Determine the [x, y] coordinate at the center of the cell enclosing the given text.  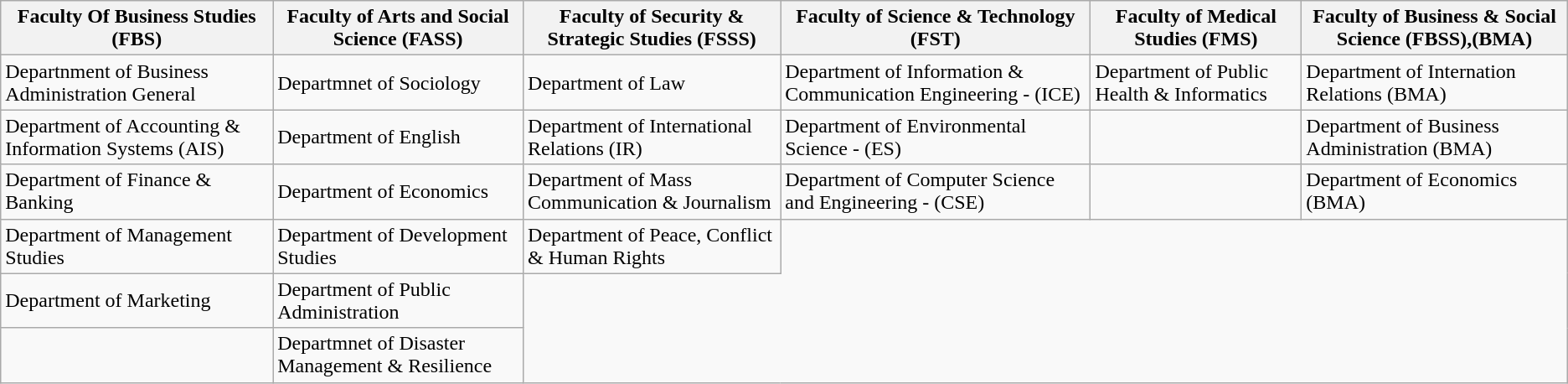
Department of English [399, 138]
Faculty Of Business Studies (FBS) [137, 29]
Department of International Relations (IR) [652, 138]
Department of Marketing [137, 300]
Department of Public Administration [399, 300]
Department of Economics [399, 191]
Department of Peace, Conflict & Human Rights [652, 246]
Department of Mass Communication & Journalism [652, 191]
Department of Economics (BMA) [1434, 191]
Departmnet of Sociology [399, 82]
Department of Computer Science and Engineering - (CSE) [936, 191]
Department of Public Health & Informatics [1196, 82]
Department of Development Studies [399, 246]
Department of Management Studies [137, 246]
Departmnet of Disaster Management & Resilience [399, 355]
Faculty of Science & Technology (FST) [936, 29]
Faculty of Medical Studies (FMS) [1196, 29]
Faculty of Security & Strategic Studies (FSSS) [652, 29]
Department of Information & Communication Engineering - (ICE) [936, 82]
Faculty of Business & Social Science (FBSS),(BMA) [1434, 29]
Department of Environmental Science - (ES) [936, 138]
Departnment of Business Administration General [137, 82]
Department of Law [652, 82]
Department of Finance & Banking [137, 191]
Department of Accounting & Information Systems (AIS) [137, 138]
Faculty of Arts and Social Science (FASS) [399, 29]
Department of Business Administration (BMA) [1434, 138]
Department of Internation Relations (BMA) [1434, 82]
